Pinpoint the cell where the given text exists, returning its [X, Y] midpoint coordinate. 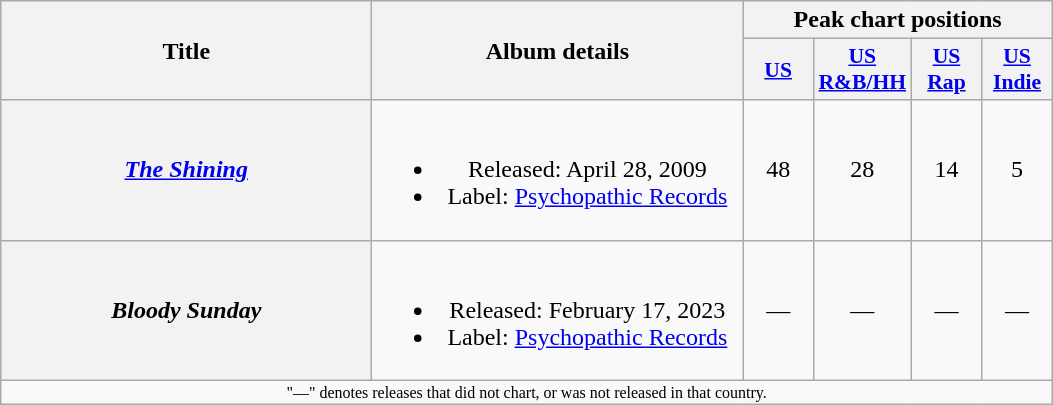
Released: February 17, 2023Label: Psychopathic Records [558, 310]
28 [862, 170]
Released: April 28, 2009Label: Psychopathic Records [558, 170]
Album details [558, 50]
14 [946, 170]
Bloody Sunday [186, 310]
US [778, 70]
US Indie [1018, 70]
The Shining [186, 170]
Title [186, 50]
Peak chart positions [898, 20]
US Rap [946, 70]
5 [1018, 170]
US R&B/HH [862, 70]
"—" denotes releases that did not chart, or was not released in that country. [527, 392]
48 [778, 170]
